Provide the [x, y] coordinate of the cell's center where the given text is located.  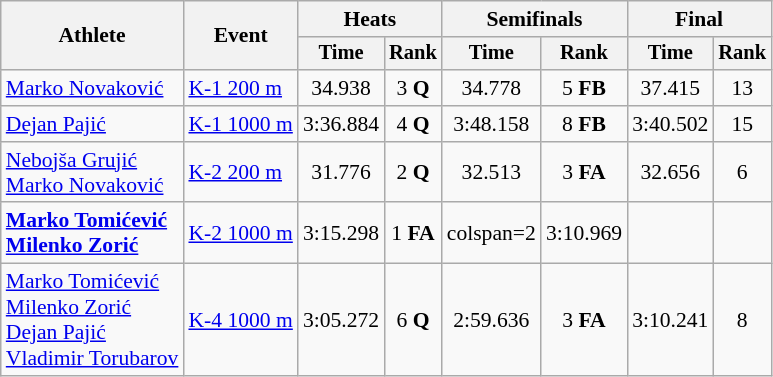
Athlete [92, 36]
32.656 [670, 172]
Heats [370, 19]
3:05.272 [341, 320]
Nebojša Grujić Marko Novaković [92, 172]
Final [699, 19]
8 FB [584, 124]
3 Q [413, 88]
3:10.969 [584, 234]
32.513 [492, 172]
13 [742, 88]
15 [742, 124]
2:59.636 [492, 320]
1 FA [413, 234]
K-2 200 m [240, 172]
8 [742, 320]
31.776 [341, 172]
Marko TomićevićMilenko ZorićDejan PajićVladimir Torubarov [92, 320]
3:15.298 [341, 234]
Marko TomićevićMilenko Zorić [92, 234]
34.778 [492, 88]
colspan=2 [492, 234]
K-1 1000 m [240, 124]
5 FB [584, 88]
3:36.884 [341, 124]
4 Q [413, 124]
37.415 [670, 88]
2 Q [413, 172]
K-1 200 m [240, 88]
3:10.241 [670, 320]
3:48.158 [492, 124]
K-4 1000 m [240, 320]
K-2 1000 m [240, 234]
34.938 [341, 88]
Semifinals [534, 19]
Dejan Pajić [92, 124]
6 [742, 172]
Marko Novaković [92, 88]
6 Q [413, 320]
Event [240, 36]
3:40.502 [670, 124]
